Scan for the cell matching the given text and deliver its (x, y) coordinate at center. 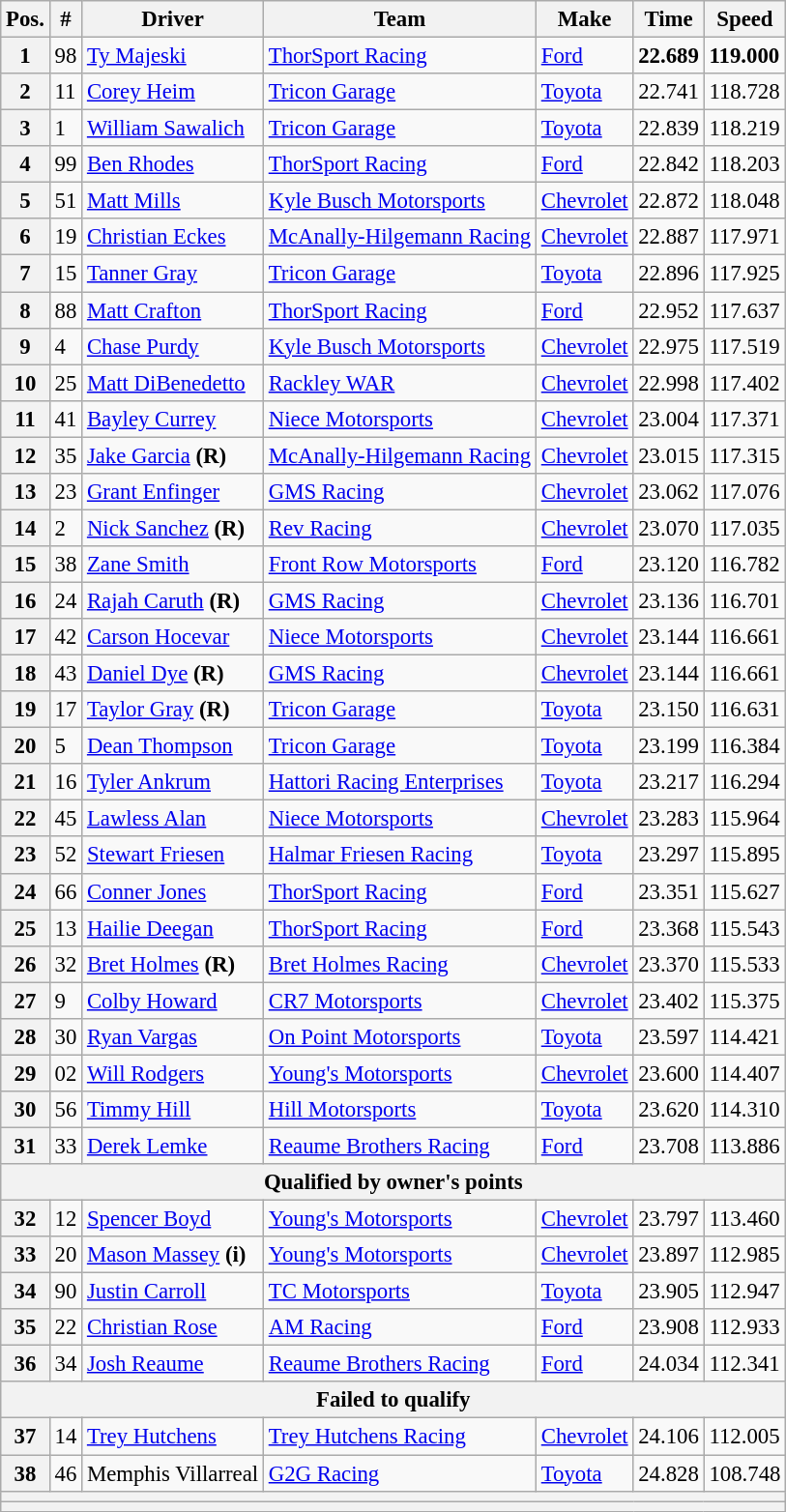
Hattori Racing Enterprises (399, 782)
23.351 (669, 891)
113.460 (744, 1219)
114.407 (744, 1073)
115.543 (744, 928)
51 (66, 201)
# (66, 19)
117.035 (744, 528)
Stewart Friesen (173, 856)
Team (399, 19)
117.519 (744, 346)
22.975 (669, 346)
23.015 (669, 455)
24.106 (669, 1437)
112.005 (744, 1437)
115.964 (744, 819)
23.120 (669, 565)
Rackley WAR (399, 383)
Driver (173, 19)
115.375 (744, 1001)
Ben Rhodes (173, 164)
23.217 (669, 782)
Timmy Hill (173, 1110)
23.070 (669, 528)
18 (25, 674)
22.872 (669, 201)
Memphis Villarreal (173, 1473)
23.370 (669, 964)
Josh Reaume (173, 1364)
Qualified by owner's points (393, 1182)
02 (66, 1073)
Ty Majeski (173, 56)
Make (584, 19)
117.402 (744, 383)
117.315 (744, 455)
52 (66, 856)
117.971 (744, 237)
115.895 (744, 856)
23.600 (669, 1073)
23.297 (669, 856)
36 (25, 1364)
117.925 (744, 274)
37 (25, 1437)
23.897 (669, 1255)
115.533 (744, 964)
88 (66, 310)
23.620 (669, 1110)
Carson Hocevar (173, 637)
Christian Eckes (173, 237)
Corey Heim (173, 92)
117.076 (744, 492)
Ryan Vargas (173, 1037)
118.203 (744, 164)
10 (25, 383)
22.839 (669, 129)
23.905 (669, 1292)
Hill Motorsports (399, 1110)
66 (66, 891)
Matt Mills (173, 201)
Lawless Alan (173, 819)
117.371 (744, 419)
Will Rodgers (173, 1073)
22.887 (669, 237)
23.908 (669, 1327)
29 (25, 1073)
118.048 (744, 201)
Time (669, 19)
22.689 (669, 56)
21 (25, 782)
23.708 (669, 1146)
Daniel Dye (R) (173, 674)
Speed (744, 19)
Matt Crafton (173, 310)
Bret Holmes Racing (399, 964)
22.896 (669, 274)
24.034 (669, 1364)
7 (25, 274)
113.886 (744, 1146)
114.421 (744, 1037)
23.597 (669, 1037)
Trey Hutchens (173, 1437)
116.782 (744, 565)
8 (25, 310)
112.947 (744, 1292)
23.402 (669, 1001)
112.985 (744, 1255)
Grant Enfinger (173, 492)
23.004 (669, 419)
26 (25, 964)
3 (25, 129)
23.283 (669, 819)
23.199 (669, 746)
Chase Purdy (173, 346)
116.384 (744, 746)
Dean Thompson (173, 746)
98 (66, 56)
22.998 (669, 383)
46 (66, 1473)
Justin Carroll (173, 1292)
Jake Garcia (R) (173, 455)
Rajah Caruth (R) (173, 600)
116.631 (744, 710)
Conner Jones (173, 891)
Hailie Deegan (173, 928)
AM Racing (399, 1327)
Tyler Ankrum (173, 782)
TC Motorsports (399, 1292)
William Sawalich (173, 129)
Halmar Friesen Racing (399, 856)
Rev Racing (399, 528)
112.341 (744, 1364)
118.728 (744, 92)
Bret Holmes (R) (173, 964)
27 (25, 1001)
Bayley Currey (173, 419)
G2G Racing (399, 1473)
23.062 (669, 492)
Colby Howard (173, 1001)
Zane Smith (173, 565)
90 (66, 1292)
117.637 (744, 310)
112.933 (744, 1327)
116.294 (744, 782)
118.219 (744, 129)
115.627 (744, 891)
22.842 (669, 164)
99 (66, 164)
22.952 (669, 310)
Spencer Boyd (173, 1219)
24.828 (669, 1473)
Tanner Gray (173, 274)
Nick Sanchez (R) (173, 528)
Failed to qualify (393, 1401)
56 (66, 1110)
Mason Massey (i) (173, 1255)
28 (25, 1037)
116.701 (744, 600)
Matt DiBenedetto (173, 383)
Taylor Gray (R) (173, 710)
23.136 (669, 600)
23.797 (669, 1219)
45 (66, 819)
43 (66, 674)
41 (66, 419)
Front Row Motorsports (399, 565)
31 (25, 1146)
Derek Lemke (173, 1146)
119.000 (744, 56)
23.368 (669, 928)
114.310 (744, 1110)
Pos. (25, 19)
42 (66, 637)
Trey Hutchens Racing (399, 1437)
23.150 (669, 710)
6 (25, 237)
On Point Motorsports (399, 1037)
22.741 (669, 92)
108.748 (744, 1473)
Christian Rose (173, 1327)
CR7 Motorsports (399, 1001)
